Search for the cell housing the specified text and yield its [x, y] center coordinate. 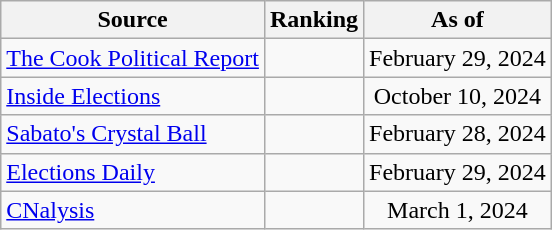
February 28, 2024 [458, 134]
As of [458, 20]
Inside Elections [133, 96]
CNalysis [133, 210]
Sabato's Crystal Ball [133, 134]
Source [133, 20]
The Cook Political Report [133, 58]
Ranking [314, 20]
October 10, 2024 [458, 96]
Elections Daily [133, 172]
March 1, 2024 [458, 210]
